Locate the cell with the specified text and output its [x, y] center coordinate. 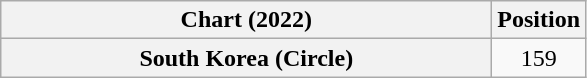
Position [539, 20]
159 [539, 58]
Chart (2022) [246, 20]
South Korea (Circle) [246, 58]
